From the cell containing the given text, extract its center point as [X, Y] coordinate. 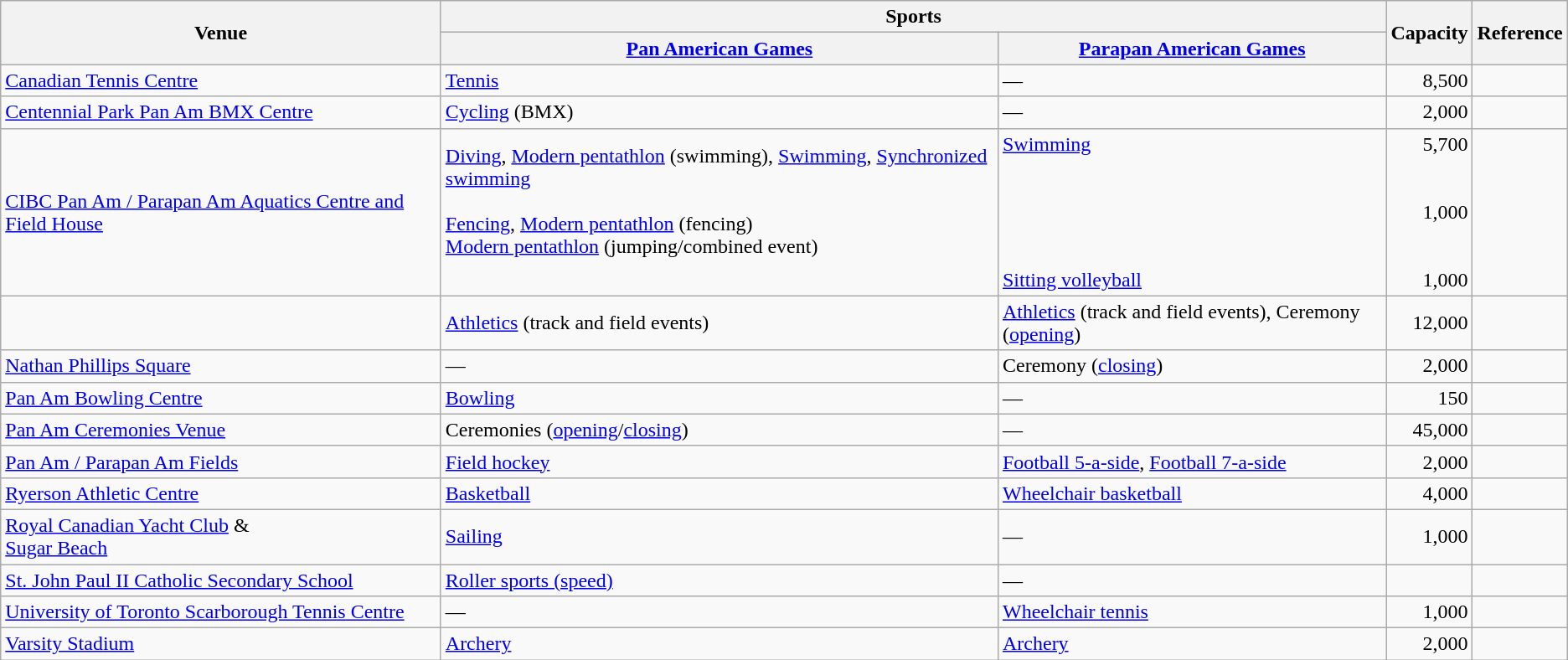
Wheelchair tennis [1191, 612]
Basketball [719, 493]
Capacity [1429, 33]
Parapan American Games [1191, 49]
45,000 [1429, 430]
150 [1429, 398]
Athletics (track and field events), Ceremony (opening) [1191, 323]
Venue [221, 33]
Pan Am Ceremonies Venue [221, 430]
Wheelchair basketball [1191, 493]
Bowling [719, 398]
Sailing [719, 536]
Pan Am / Parapan Am Fields [221, 461]
Cycling (BMX) [719, 112]
Nathan Phillips Square [221, 366]
Sports [913, 17]
Ceremonies (opening/closing) [719, 430]
Pan Am Bowling Centre [221, 398]
Football 5-a-side, Football 7-a-side [1191, 461]
Royal Canadian Yacht Club &Sugar Beach [221, 536]
8,500 [1429, 80]
University of Toronto Scarborough Tennis Centre [221, 612]
Roller sports (speed) [719, 580]
4,000 [1429, 493]
12,000 [1429, 323]
Centennial Park Pan Am BMX Centre [221, 112]
Diving, Modern pentathlon (swimming), Swimming, Synchronized swimmingFencing, Modern pentathlon (fencing)Modern pentathlon (jumping/combined event) [719, 212]
Canadian Tennis Centre [221, 80]
5,7001,0001,000 [1429, 212]
Field hockey [719, 461]
CIBC Pan Am / Parapan Am Aquatics Centre and Field House [221, 212]
St. John Paul II Catholic Secondary School [221, 580]
SwimmingSitting volleyball [1191, 212]
Varsity Stadium [221, 644]
Ceremony (closing) [1191, 366]
Ryerson Athletic Centre [221, 493]
Reference [1519, 33]
Athletics (track and field events) [719, 323]
Pan American Games [719, 49]
Tennis [719, 80]
